Return the [x, y] coordinate for the center point of the cell that contains the specified text.  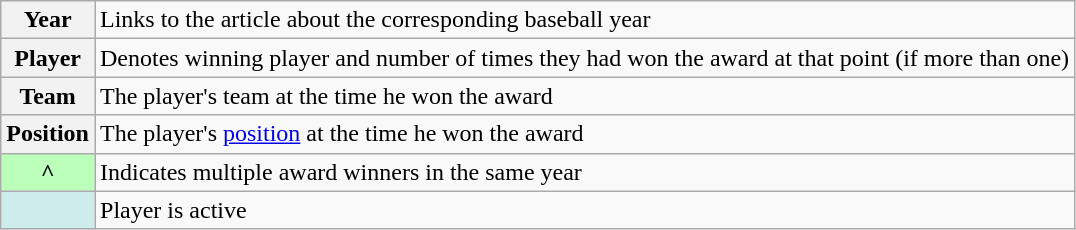
The player's team at the time he won the award [584, 96]
Team [48, 96]
Position [48, 134]
Indicates multiple award winners in the same year [584, 172]
Denotes winning player and number of times they had won the award at that point (if more than one) [584, 58]
Player is active [584, 210]
Links to the article about the corresponding baseball year [584, 20]
^ [48, 172]
Year [48, 20]
Player [48, 58]
The player's position at the time he won the award [584, 134]
